Capture the cell that displays the provided text and extract its [x, y] central coordinate. 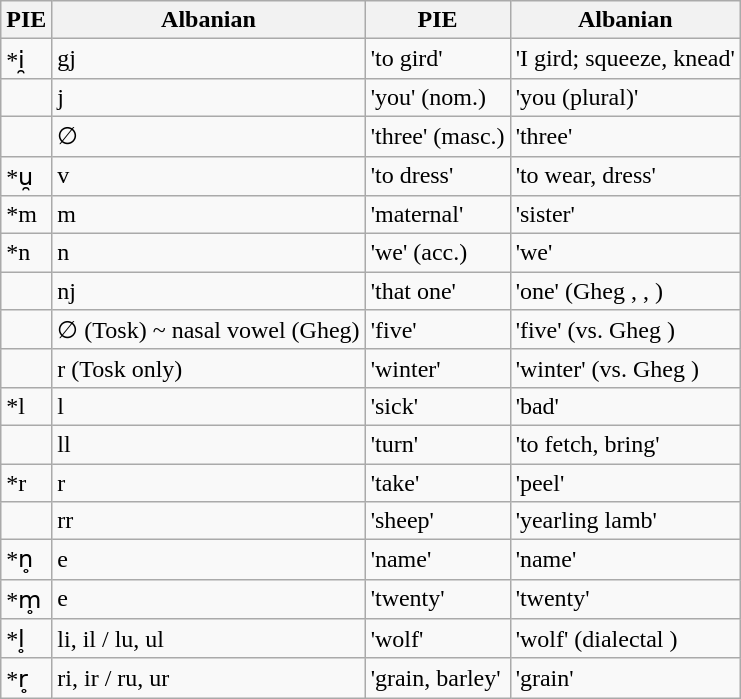
rr [208, 521]
'grain' [625, 678]
'turn' [438, 444]
*u̯ [26, 176]
'sheep' [438, 521]
*m [26, 215]
'five' (vs. Gheg ) [625, 330]
j [208, 97]
*n [26, 253]
'we' (acc.) [438, 253]
'maternal' [438, 215]
'one' (Gheg , , ) [625, 291]
'to dress' [438, 176]
r (Tosk only) [208, 368]
∅ (Tosk) ~ nasal vowel (Gheg) [208, 330]
'wolf' (dialectal ) [625, 639]
l [208, 406]
*r̥ [26, 678]
gj [208, 59]
'three' (masc.) [438, 136]
'I gird; squeeze, knead' [625, 59]
'winter' (vs. Gheg ) [625, 368]
'to gird' [438, 59]
*m̥ [26, 599]
n [208, 253]
'grain, barley' [438, 678]
'five' [438, 330]
r [208, 483]
'you (plural)' [625, 97]
ll [208, 444]
v [208, 176]
'yearling lamb' [625, 521]
∅ [208, 136]
'three' [625, 136]
'to fetch, bring' [625, 444]
'bad' [625, 406]
'sick' [438, 406]
'peel' [625, 483]
*n̥ [26, 560]
*i̯ [26, 59]
'take' [438, 483]
'winter' [438, 368]
m [208, 215]
*r [26, 483]
'we' [625, 253]
*l̥ [26, 639]
'you' (nom.) [438, 97]
'to wear, dress' [625, 176]
'wolf' [438, 639]
'that one' [438, 291]
*l [26, 406]
nj [208, 291]
ri, ir / ru, ur [208, 678]
li, il / lu, ul [208, 639]
'sister' [625, 215]
